Return the [x, y] coordinate for the center point of the cell that contains the specified text.  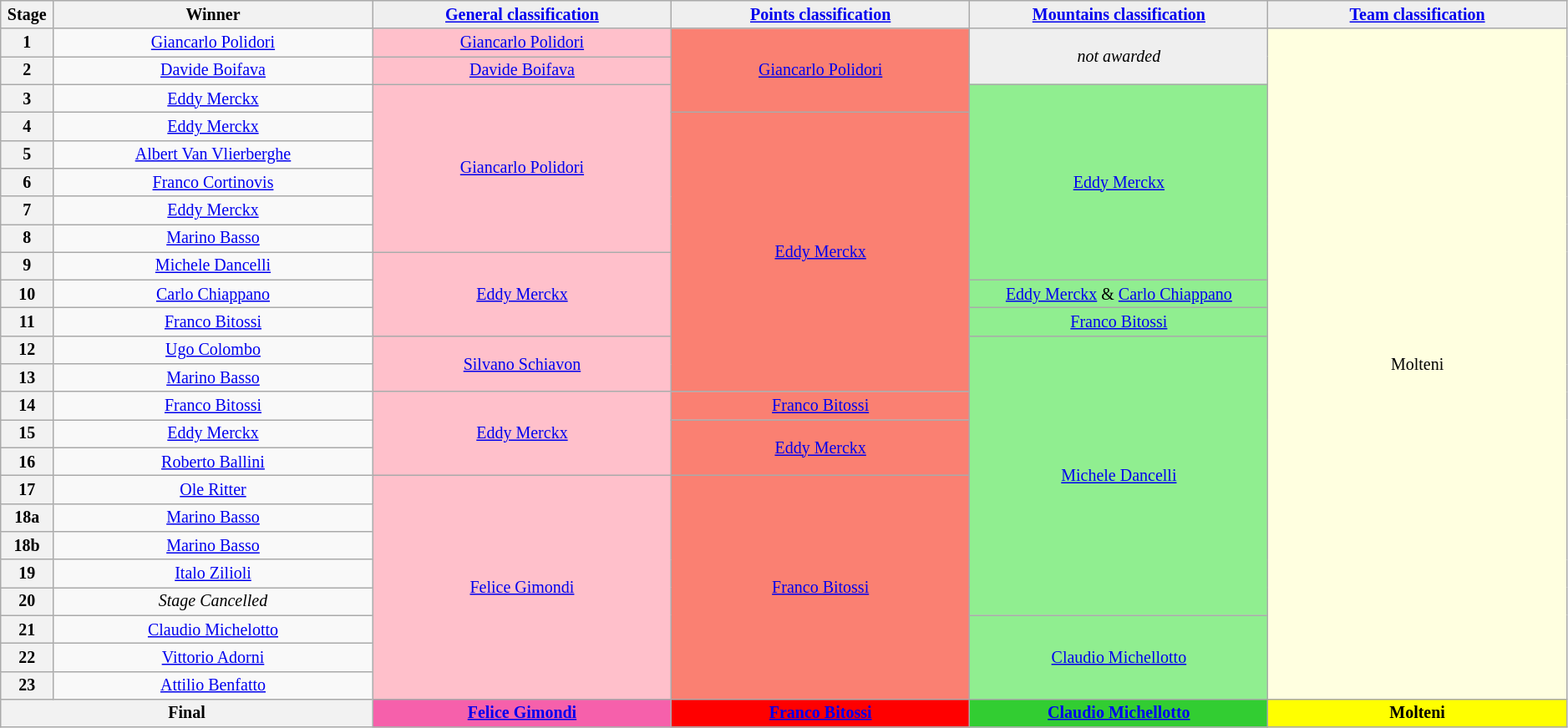
Points classification [820, 15]
Eddy Merckx & Carlo Chiappano [1119, 294]
13 [27, 377]
12 [27, 351]
Ugo Colombo [214, 351]
23 [27, 685]
Team classification [1417, 15]
Carlo Chiappano [214, 294]
1 [27, 43]
Stage [27, 15]
Silvano Schiavon [521, 364]
11 [27, 322]
18b [27, 546]
20 [27, 601]
15 [27, 434]
6 [27, 182]
Winner [214, 15]
17 [27, 489]
19 [27, 573]
22 [27, 658]
Albert Van Vlierberghe [214, 154]
Stage Cancelled [214, 601]
Franco Cortinovis [214, 182]
Claudio Michelotto [214, 629]
General classification [521, 15]
Ole Ritter [214, 489]
not awarded [1119, 57]
Final [187, 713]
9 [27, 265]
Roberto Ballini [214, 463]
18a [27, 518]
21 [27, 629]
10 [27, 294]
Italo Zilioli [214, 573]
14 [27, 406]
2 [27, 70]
Mountains classification [1119, 15]
5 [27, 154]
3 [27, 99]
Attilio Benfatto [214, 685]
16 [27, 463]
8 [27, 239]
4 [27, 127]
7 [27, 210]
Vittorio Adorni [214, 658]
